Capture the cell that displays the provided text and extract its (x, y) central coordinate. 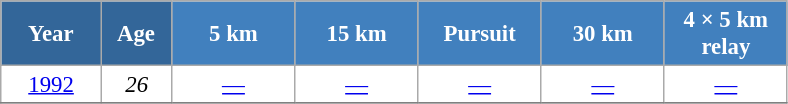
5 km (234, 34)
Age (136, 34)
15 km (356, 34)
30 km (602, 34)
26 (136, 85)
4 × 5 km relay (726, 34)
Pursuit (480, 34)
1992 (52, 85)
Year (52, 34)
